Find where the given text appears and provide that cell's center as [x, y] coordinate. 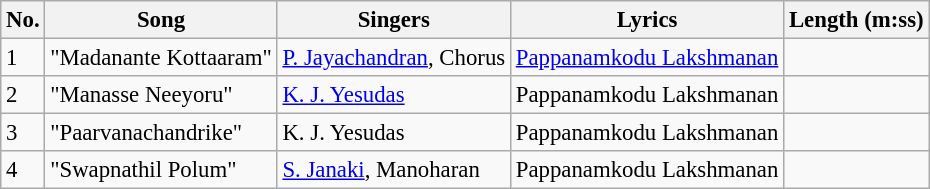
Singers [394, 20]
"Madanante Kottaaram" [161, 58]
P. Jayachandran, Chorus [394, 58]
Lyrics [646, 20]
3 [23, 133]
"Manasse Neeyoru" [161, 95]
"Paarvanachandrike" [161, 133]
Length (m:ss) [856, 20]
S. Janaki, Manoharan [394, 170]
4 [23, 170]
2 [23, 95]
1 [23, 58]
"Swapnathil Polum" [161, 170]
Song [161, 20]
No. [23, 20]
